Output the (x, y) coordinate of the center of the cell containing the given text.  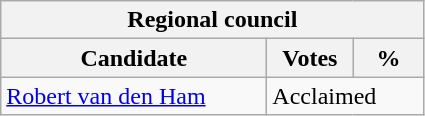
Acclaimed (346, 96)
Regional council (212, 20)
Candidate (134, 58)
Votes (310, 58)
% (388, 58)
Robert van den Ham (134, 96)
